For the text-containing cell, return its midpoint in [X, Y] coordinate format. 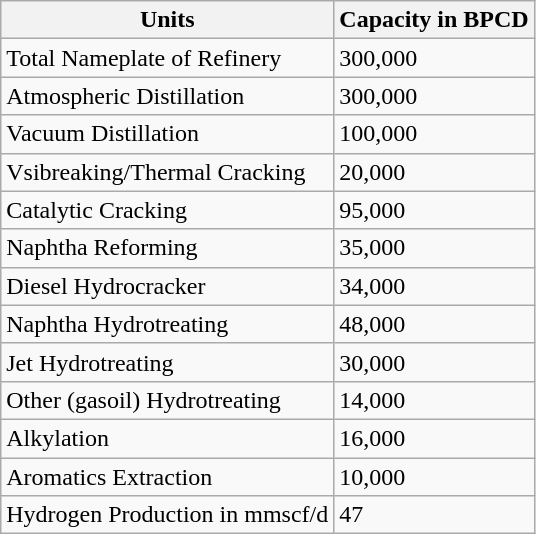
Naphtha Hydrotreating [168, 324]
Alkylation [168, 438]
Jet Hydrotreating [168, 362]
16,000 [434, 438]
34,000 [434, 286]
47 [434, 515]
14,000 [434, 400]
35,000 [434, 248]
Units [168, 20]
95,000 [434, 210]
Atmospheric Distillation [168, 96]
48,000 [434, 324]
Catalytic Cracking [168, 210]
Vsibreaking/Thermal Cracking [168, 172]
Naphtha Reforming [168, 248]
Vacuum Distillation [168, 134]
Aromatics Extraction [168, 477]
Diesel Hydrocracker [168, 286]
Other (gasoil) Hydrotreating [168, 400]
30,000 [434, 362]
10,000 [434, 477]
20,000 [434, 172]
Capacity in BPCD [434, 20]
Hydrogen Production in mmscf/d [168, 515]
100,000 [434, 134]
Total Nameplate of Refinery [168, 58]
